Detect which cell encompasses the target text, then output its (x, y) center coordinate. 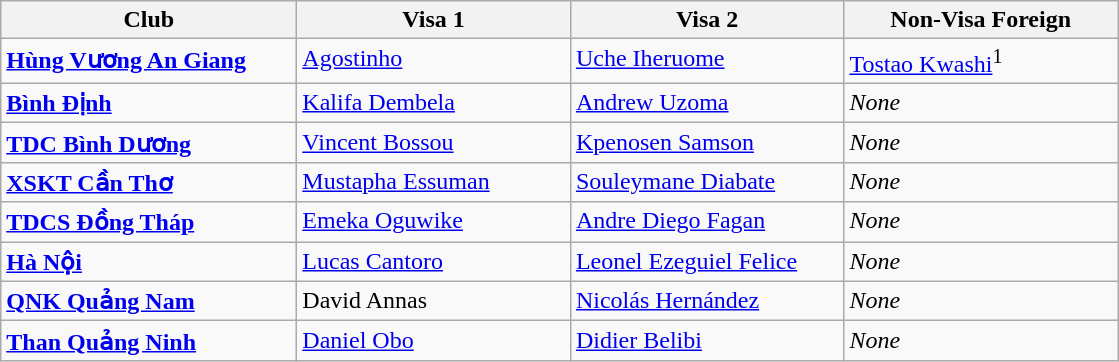
TDC Bình Dương (149, 143)
Agostinho (434, 62)
QNK Quảng Nam (149, 301)
Hà Nội (149, 262)
Emeka Oguwike (434, 222)
Visa 2 (707, 20)
Vincent Bossou (434, 143)
TDCS Đồng Tháp (149, 222)
Kpenosen Samson (707, 143)
Daniel Obo (434, 341)
Didier Belibi (707, 341)
Mustapha Essuman (434, 182)
Nicolás Hernández (707, 301)
Than Quảng Ninh (149, 341)
Hùng Vương An Giang (149, 62)
Tostao Kwashi1 (981, 62)
David Annas (434, 301)
Lucas Cantoro (434, 262)
Uche Iheruome (707, 62)
Visa 1 (434, 20)
Non-Visa Foreign (981, 20)
Andre Diego Fagan (707, 222)
Bình Định (149, 103)
Souleymane Diabate (707, 182)
Club (149, 20)
Andrew Uzoma (707, 103)
Leonel Ezeguiel Felice (707, 262)
Kalifa Dembela (434, 103)
XSKT Cần Thơ (149, 182)
